Identify which cell holds the provided text, then report its (X, Y) central coordinate. 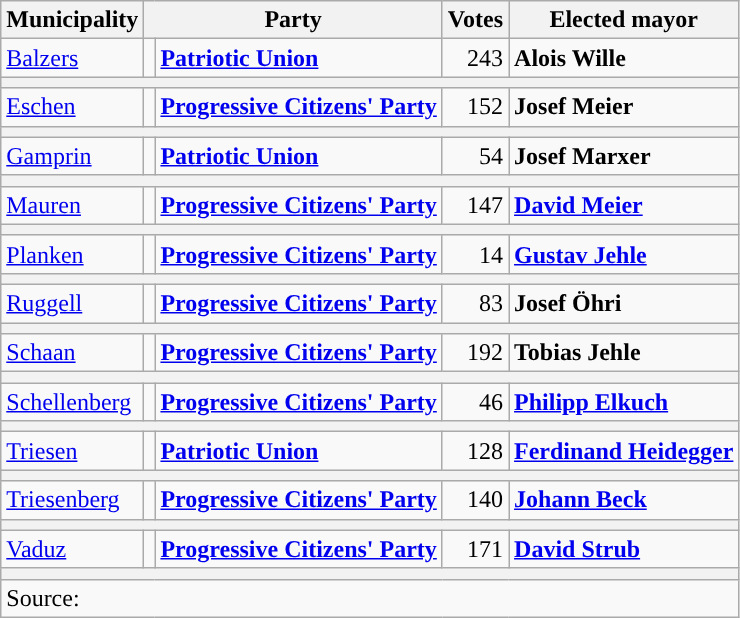
140 (475, 500)
14 (475, 254)
128 (475, 451)
243 (475, 58)
Gamprin (72, 156)
Balzers (72, 58)
Ferdinand Heidegger (624, 451)
Schaan (72, 353)
Source: (370, 598)
Planken (72, 254)
46 (475, 402)
Votes (475, 20)
Ruggell (72, 303)
83 (475, 303)
Triesen (72, 451)
David Strub (624, 549)
Municipality (72, 20)
Tobias Jehle (624, 353)
152 (475, 107)
Josef Öhri (624, 303)
Mauren (72, 205)
Triesenberg (72, 500)
192 (475, 353)
Philipp Elkuch (624, 402)
Schellenberg (72, 402)
54 (475, 156)
Josef Marxer (624, 156)
Vaduz (72, 549)
171 (475, 549)
147 (475, 205)
Gustav Jehle (624, 254)
Alois Wille (624, 58)
Eschen (72, 107)
David Meier (624, 205)
Elected mayor (624, 20)
Party (293, 20)
Josef Meier (624, 107)
Johann Beck (624, 500)
